Provide the [X, Y] coordinate of the cell's center where the given text is located.  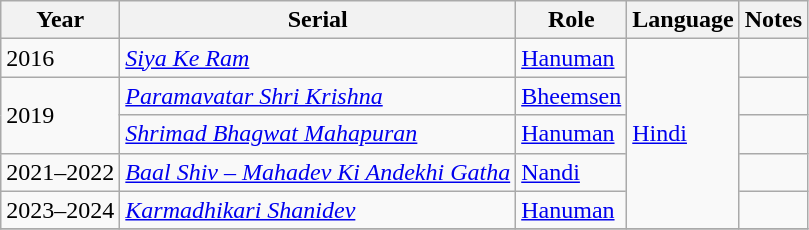
Year [60, 20]
Paramavatar Shri Krishna [318, 96]
2016 [60, 58]
2021–2022 [60, 172]
Baal Shiv – Mahadev Ki Andekhi Gatha [318, 172]
Shrimad Bhagwat Mahapuran [318, 134]
Role [572, 20]
Nandi [572, 172]
2019 [60, 115]
Serial [318, 20]
Bheemsen [572, 96]
Siya Ke Ram [318, 58]
Karmadhikari Shanidev [318, 210]
Notes [773, 20]
Hindi [683, 134]
2023–2024 [60, 210]
Language [683, 20]
